Determine the [x, y] coordinate at the center of the cell enclosing the given text.  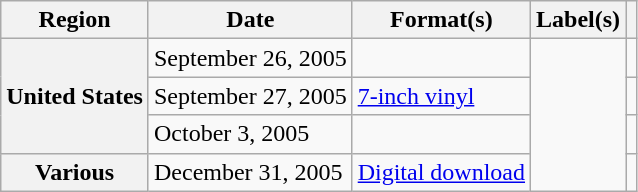
Various [75, 172]
Label(s) [578, 20]
September 26, 2005 [250, 58]
September 27, 2005 [250, 96]
7-inch vinyl [441, 96]
Format(s) [441, 20]
United States [75, 96]
October 3, 2005 [250, 134]
Date [250, 20]
December 31, 2005 [250, 172]
Region [75, 20]
Digital download [441, 172]
